Extract the [x, y] coordinate from the center of the cell holding the provided text.  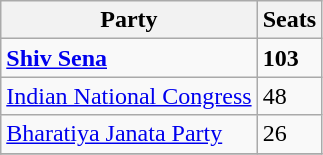
103 [289, 58]
26 [289, 134]
Indian National Congress [129, 96]
Bharatiya Janata Party [129, 134]
48 [289, 96]
Party [129, 20]
Seats [289, 20]
Shiv Sena [129, 58]
